Capture the cell that displays the provided text and extract its [x, y] central coordinate. 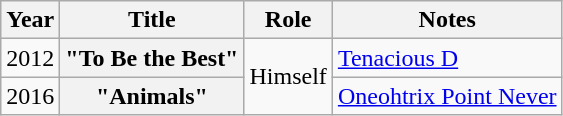
Himself [288, 77]
Notes [447, 20]
Title [152, 20]
"Animals" [152, 96]
2016 [30, 96]
Tenacious D [447, 58]
2012 [30, 58]
Oneohtrix Point Never [447, 96]
Year [30, 20]
Role [288, 20]
"To Be the Best" [152, 58]
